Locate the cell with the specified text and output its [X, Y] center coordinate. 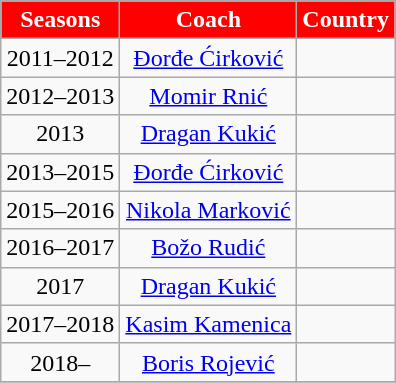
Nikola Marković [208, 210]
2013 [60, 134]
2017 [60, 286]
2011–2012 [60, 58]
Seasons [60, 20]
2012–2013 [60, 96]
2017–2018 [60, 324]
Coach [208, 20]
2015–2016 [60, 210]
Božo Rudić [208, 248]
2016–2017 [60, 248]
2018– [60, 362]
Boris Rojević [208, 362]
2013–2015 [60, 172]
Kasim Kamenica [208, 324]
Momir Rnić [208, 96]
Country [346, 20]
